Find where the given text appears and provide that cell's center as (X, Y) coordinate. 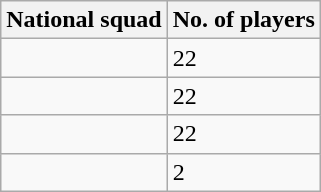
2 (244, 172)
No. of players (244, 20)
National squad (84, 20)
